Detect which cell encompasses the target text, then output its (X, Y) center coordinate. 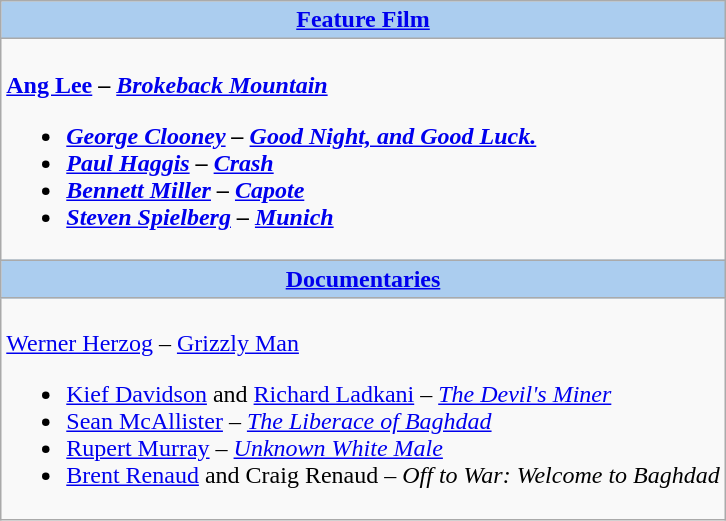
Feature Film (364, 20)
Documentaries (364, 279)
Ang Lee – Brokeback MountainGeorge Clooney – Good Night, and Good Luck.Paul Haggis – CrashBennett Miller – CapoteSteven Spielberg – Munich (364, 150)
